Pinpoint the cell where the given text exists, returning its (X, Y) midpoint coordinate. 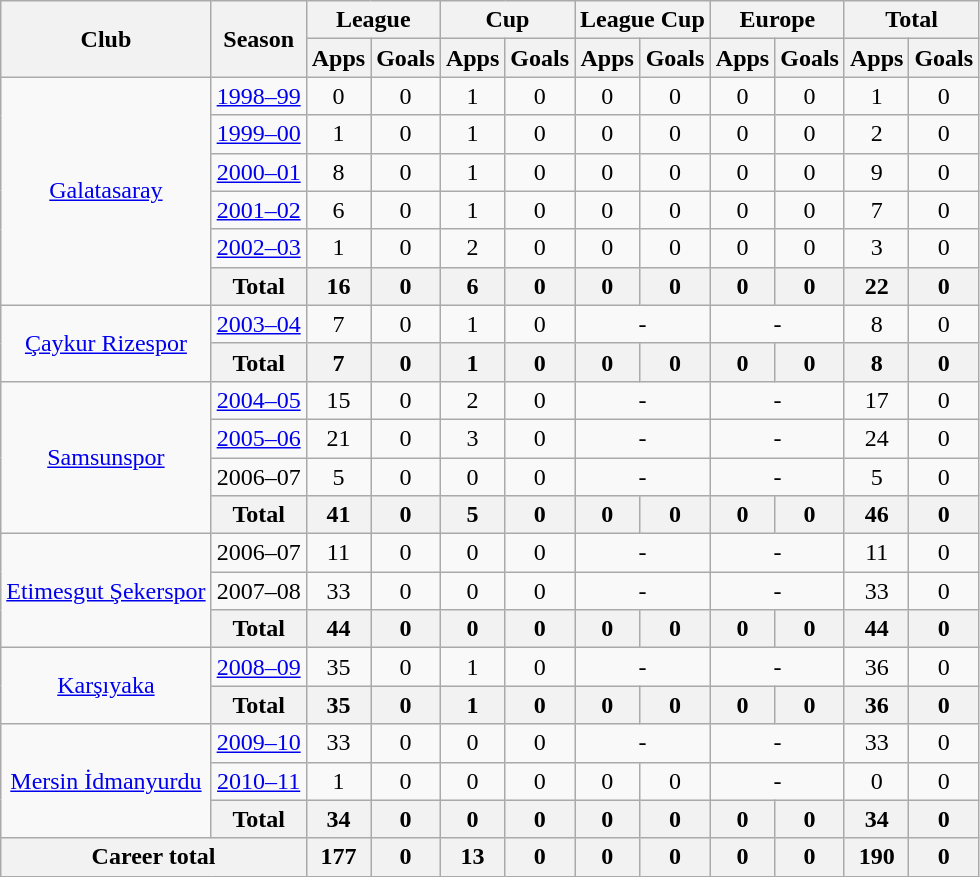
2005–06 (258, 438)
Season (258, 39)
2004–05 (258, 400)
16 (338, 286)
24 (876, 438)
13 (472, 857)
Mersin İdmanyurdu (106, 781)
2002–03 (258, 248)
Samsunspor (106, 457)
Çaykur Rizespor (106, 343)
2001–02 (258, 210)
League (373, 20)
2010–11 (258, 781)
41 (338, 515)
Club (106, 39)
2009–10 (258, 743)
2007–08 (258, 591)
22 (876, 286)
2003–04 (258, 324)
177 (338, 857)
1998–99 (258, 96)
League Cup (643, 20)
1999–00 (258, 134)
2008–09 (258, 667)
Europe (777, 20)
15 (338, 400)
46 (876, 515)
Galatasaray (106, 191)
2000–01 (258, 172)
190 (876, 857)
9 (876, 172)
Cup (507, 20)
Career total (154, 857)
Karşıyaka (106, 686)
17 (876, 400)
21 (338, 438)
Etimesgut Şekerspor (106, 591)
